Extract the [x, y] coordinate from the center of the cell holding the provided text.  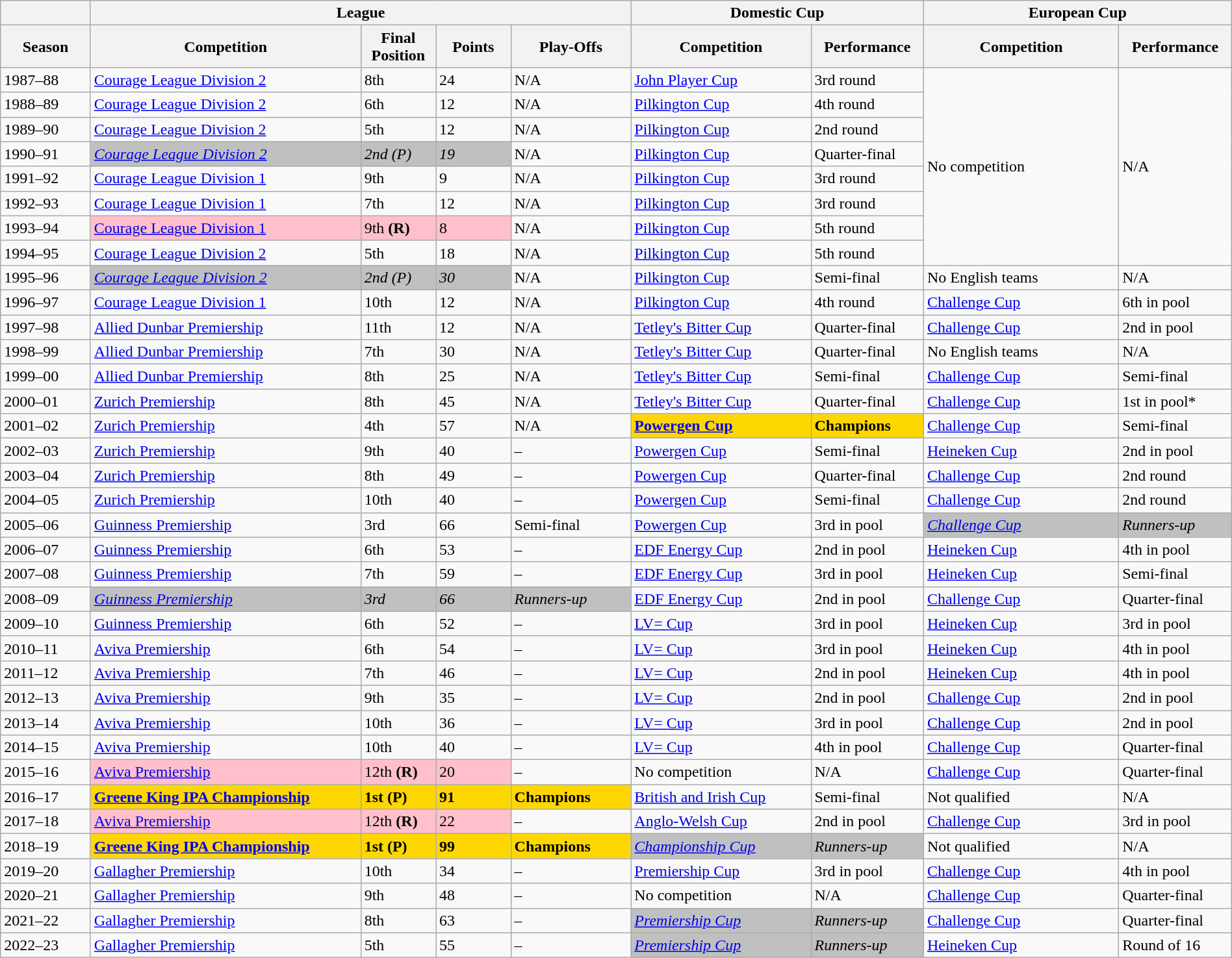
53 [473, 549]
54 [473, 648]
Round of 16 [1175, 945]
British and Irish Cup [721, 797]
2019–20 [45, 871]
2016–17 [45, 797]
Points [473, 47]
35 [473, 698]
Season [45, 47]
1993–94 [45, 228]
18 [473, 253]
2002–03 [45, 451]
2011–12 [45, 673]
2013–14 [45, 723]
2000–01 [45, 401]
1987–88 [45, 80]
1997–98 [45, 327]
1989–90 [45, 129]
25 [473, 377]
1991–92 [45, 179]
49 [473, 475]
2020–21 [45, 896]
1st in pool* [1175, 401]
1988–89 [45, 105]
1992–93 [45, 203]
63 [473, 920]
Play-Offs [571, 47]
2022–23 [45, 945]
1995–96 [45, 277]
22 [473, 822]
Anglo-Welsh Cup [721, 822]
European Cup [1077, 13]
1998–99 [45, 352]
55 [473, 945]
36 [473, 723]
2017–18 [45, 822]
1990–91 [45, 154]
20 [473, 772]
45 [473, 401]
2001–02 [45, 426]
2004–05 [45, 500]
52 [473, 624]
11th [398, 327]
2007–08 [45, 574]
24 [473, 80]
99 [473, 846]
2015–16 [45, 772]
34 [473, 871]
48 [473, 896]
League [361, 13]
2005–06 [45, 525]
2010–11 [45, 648]
2006–07 [45, 549]
Championship Cup [721, 846]
57 [473, 426]
1996–97 [45, 302]
8 [473, 228]
1999–00 [45, 377]
9 [473, 179]
2008–09 [45, 599]
6th in pool [1175, 302]
2009–10 [45, 624]
2003–04 [45, 475]
2021–22 [45, 920]
2012–13 [45, 698]
1994–95 [45, 253]
9th (R) [398, 228]
John Player Cup [721, 80]
46 [473, 673]
91 [473, 797]
4th [398, 426]
Final Position [398, 47]
2018–19 [45, 846]
59 [473, 574]
19 [473, 154]
Domestic Cup [777, 13]
2014–15 [45, 748]
